Pinpoint the cell where the given text exists, returning its [X, Y] midpoint coordinate. 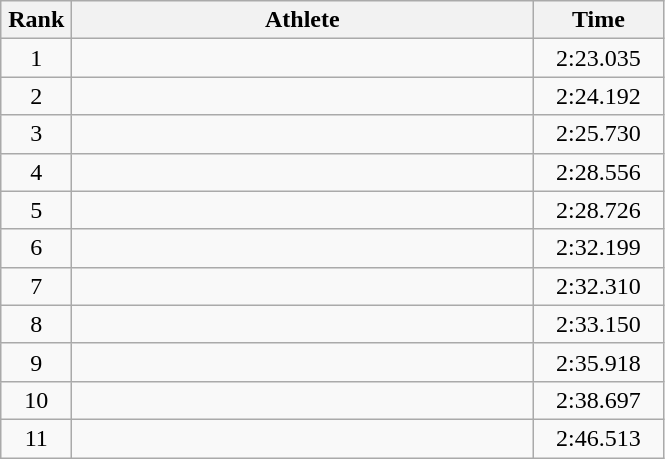
6 [36, 248]
2:28.726 [598, 210]
Rank [36, 20]
4 [36, 172]
8 [36, 324]
Time [598, 20]
Athlete [302, 20]
2:24.192 [598, 96]
2:38.697 [598, 400]
2:46.513 [598, 438]
10 [36, 400]
9 [36, 362]
1 [36, 58]
2:33.150 [598, 324]
2:28.556 [598, 172]
2:32.310 [598, 286]
2:32.199 [598, 248]
5 [36, 210]
7 [36, 286]
2:35.918 [598, 362]
3 [36, 134]
2 [36, 96]
11 [36, 438]
2:23.035 [598, 58]
2:25.730 [598, 134]
